Provide the (X, Y) coordinate of the cell's center where the given text is located.  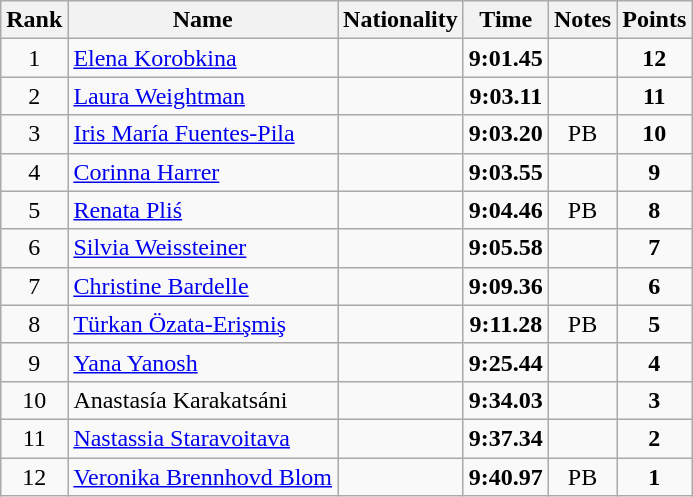
Renata Pliś (203, 210)
9:01.45 (506, 58)
Corinna Harrer (203, 172)
Nastassia Staravoitava (203, 438)
Silvia Weissteiner (203, 248)
Rank (34, 20)
9:40.97 (506, 477)
Veronika Brennhovd Blom (203, 477)
Name (203, 20)
9:03.55 (506, 172)
9:03.20 (506, 134)
9:25.44 (506, 362)
Christine Bardelle (203, 286)
Elena Korobkina (203, 58)
9:04.46 (506, 210)
Notes (582, 20)
Laura Weightman (203, 96)
Iris María Fuentes-Pila (203, 134)
Türkan Özata-Erişmiş (203, 324)
9:34.03 (506, 400)
Anastasía Karakatsáni (203, 400)
9:03.11 (506, 96)
9:05.58 (506, 248)
9:11.28 (506, 324)
9:09.36 (506, 286)
Nationality (401, 20)
Yana Yanosh (203, 362)
9:37.34 (506, 438)
Time (506, 20)
Points (654, 20)
